Return the (X, Y) coordinate for the center point of the cell that contains the specified text.  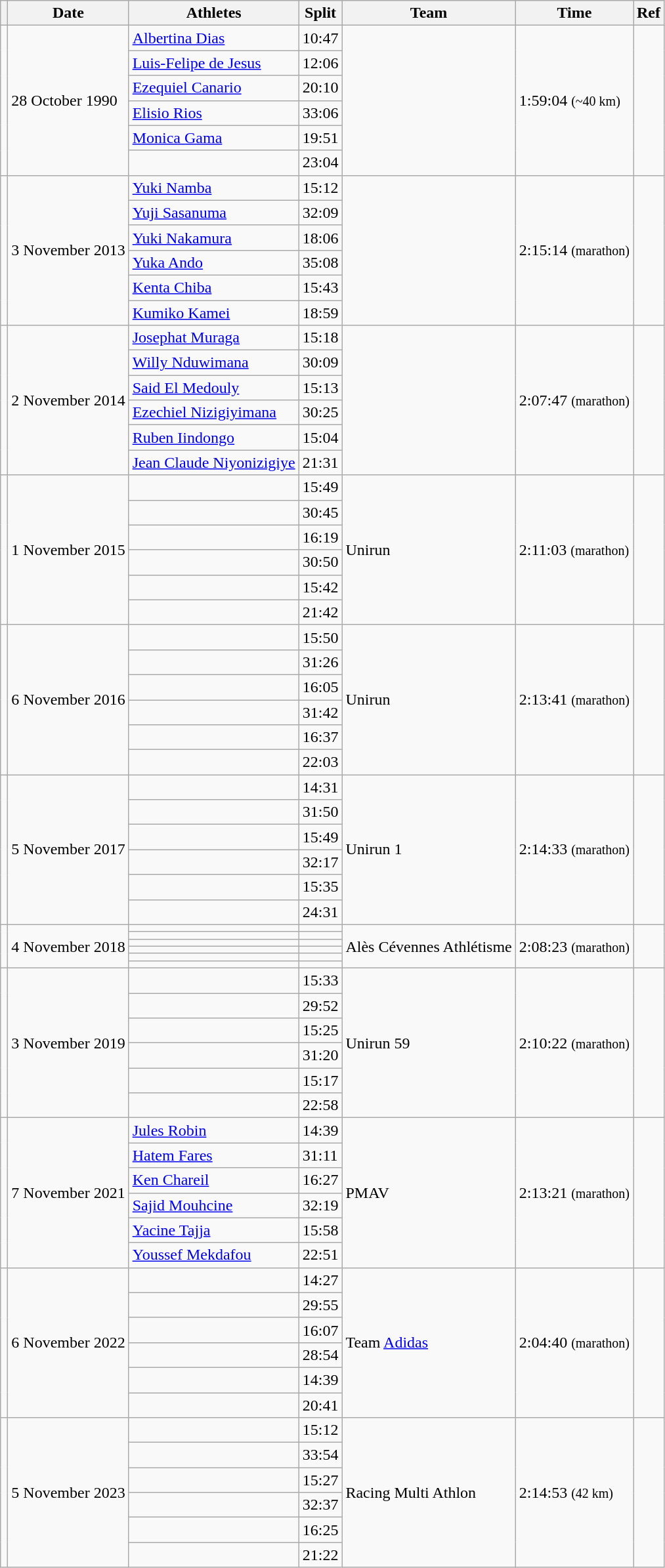
Jules Robin (214, 1130)
Hatem Fares (214, 1155)
28:54 (320, 1355)
21:42 (320, 612)
Sajid Mouhcine (214, 1205)
16:25 (320, 1530)
15:04 (320, 438)
18:06 (320, 237)
2:13:41 (marathon) (574, 699)
30:09 (320, 363)
Said El Medouly (214, 388)
14:31 (320, 787)
2:13:21 (marathon) (574, 1193)
16:19 (320, 537)
Ref (649, 13)
3 November 2019 (68, 1042)
3 November 2013 (68, 250)
23:04 (320, 163)
Athletes (214, 13)
1 November 2015 (68, 550)
7 November 2021 (68, 1193)
2:08:23 (marathon) (574, 946)
6 November 2022 (68, 1342)
15:43 (320, 287)
15:58 (320, 1230)
32:17 (320, 862)
16:05 (320, 687)
20:41 (320, 1405)
2 November 2014 (68, 400)
2:15:14 (marathon) (574, 250)
30:45 (320, 512)
2:14:53 (42 km) (574, 1493)
Elisio Rios (214, 113)
19:51 (320, 138)
31:20 (320, 1056)
Albertina Dias (214, 38)
Racing Multi Athlon (429, 1493)
Date (68, 13)
14:27 (320, 1280)
15:27 (320, 1480)
2:07:47 (marathon) (574, 400)
29:55 (320, 1305)
15:50 (320, 637)
1:59:04 (~40 km) (574, 100)
12:06 (320, 63)
16:07 (320, 1330)
2:14:33 (marathon) (574, 850)
2:10:22 (marathon) (574, 1042)
15:42 (320, 587)
21:22 (320, 1555)
15:17 (320, 1081)
15:33 (320, 980)
30:50 (320, 562)
31:42 (320, 712)
29:52 (320, 1006)
15:13 (320, 388)
Monica Gama (214, 138)
35:08 (320, 262)
Yuki Namba (214, 188)
Alès Cévennes Athlétisme (429, 946)
Time (574, 13)
Kenta Chiba (214, 287)
22:58 (320, 1105)
Yuji Sasanuma (214, 213)
22:03 (320, 762)
33:54 (320, 1455)
2:04:40 (marathon) (574, 1342)
Josephat Muraga (214, 338)
31:50 (320, 812)
2:11:03 (marathon) (574, 550)
28 October 1990 (68, 100)
31:11 (320, 1155)
Youssef Mekdafou (214, 1255)
32:19 (320, 1205)
15:25 (320, 1031)
4 November 2018 (68, 946)
Team (429, 13)
Kumiko Kamei (214, 313)
16:37 (320, 737)
Ken Chareil (214, 1180)
Yacine Tajja (214, 1230)
Split (320, 13)
32:37 (320, 1505)
PMAV (429, 1193)
15:18 (320, 338)
31:26 (320, 662)
Yuki Nakamura (214, 237)
Willy Nduwimana (214, 363)
18:59 (320, 313)
6 November 2016 (68, 699)
10:47 (320, 38)
Unirun 1 (429, 850)
Ezequiel Canario (214, 88)
5 November 2017 (68, 850)
24:31 (320, 912)
22:51 (320, 1255)
30:25 (320, 413)
5 November 2023 (68, 1493)
33:06 (320, 113)
16:27 (320, 1180)
Yuka Ando (214, 262)
32:09 (320, 213)
20:10 (320, 88)
21:31 (320, 463)
15:35 (320, 887)
Luis-Felipe de Jesus (214, 63)
Team Adidas (429, 1342)
Unirun 59 (429, 1042)
Ezechiel Nizigiyimana (214, 413)
Jean Claude Niyonizigiye (214, 463)
Ruben Iindongo (214, 438)
